Output the (X, Y) coordinate of the center of the cell containing the given text.  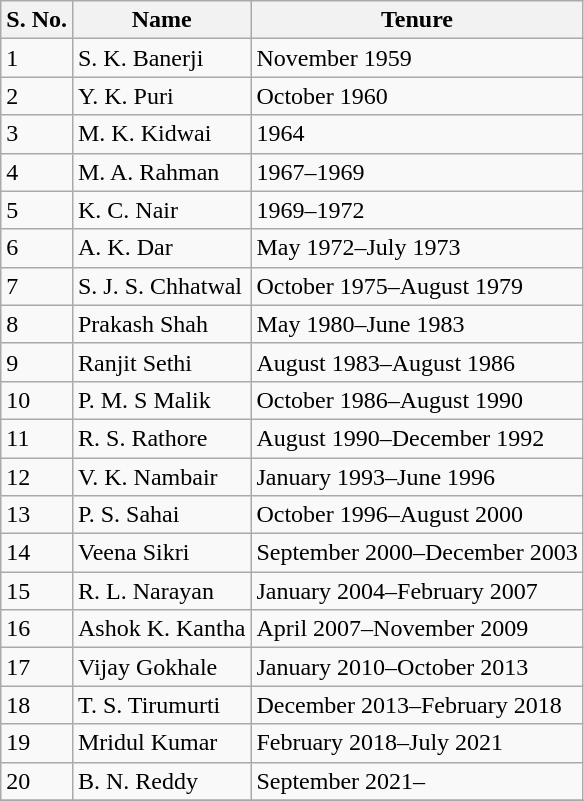
14 (37, 553)
Vijay Gokhale (161, 667)
Name (161, 20)
1964 (417, 134)
10 (37, 400)
Mridul Kumar (161, 743)
17 (37, 667)
12 (37, 477)
P. M. S Malik (161, 400)
P. S. Sahai (161, 515)
April 2007–November 2009 (417, 629)
October 1960 (417, 96)
January 2004–February 2007 (417, 591)
S. J. S. Chhatwal (161, 286)
August 1990–December 1992 (417, 438)
October 1986–August 1990 (417, 400)
R. L. Narayan (161, 591)
September 2021– (417, 781)
1 (37, 58)
S. No. (37, 20)
4 (37, 172)
November 1959 (417, 58)
1969–1972 (417, 210)
V. K. Nambair (161, 477)
M. A. Rahman (161, 172)
January 2010–October 2013 (417, 667)
Veena Sikri (161, 553)
11 (37, 438)
Ranjit Sethi (161, 362)
December 2013–February 2018 (417, 705)
May 1972–July 1973 (417, 248)
B. N. Reddy (161, 781)
18 (37, 705)
Y. K. Puri (161, 96)
May 1980–June 1983 (417, 324)
15 (37, 591)
October 1996–August 2000 (417, 515)
5 (37, 210)
7 (37, 286)
A. K. Dar (161, 248)
13 (37, 515)
M. K. Kidwai (161, 134)
S. K. Banerji (161, 58)
January 1993–June 1996 (417, 477)
August 1983–August 1986 (417, 362)
3 (37, 134)
February 2018–July 2021 (417, 743)
Tenure (417, 20)
1967–1969 (417, 172)
8 (37, 324)
6 (37, 248)
2 (37, 96)
Prakash Shah (161, 324)
Ashok K. Kantha (161, 629)
19 (37, 743)
K. C. Nair (161, 210)
9 (37, 362)
September 2000–December 2003 (417, 553)
October 1975–August 1979 (417, 286)
16 (37, 629)
R. S. Rathore (161, 438)
T. S. Tirumurti (161, 705)
20 (37, 781)
